From the cell containing the given text, extract its center point as [x, y] coordinate. 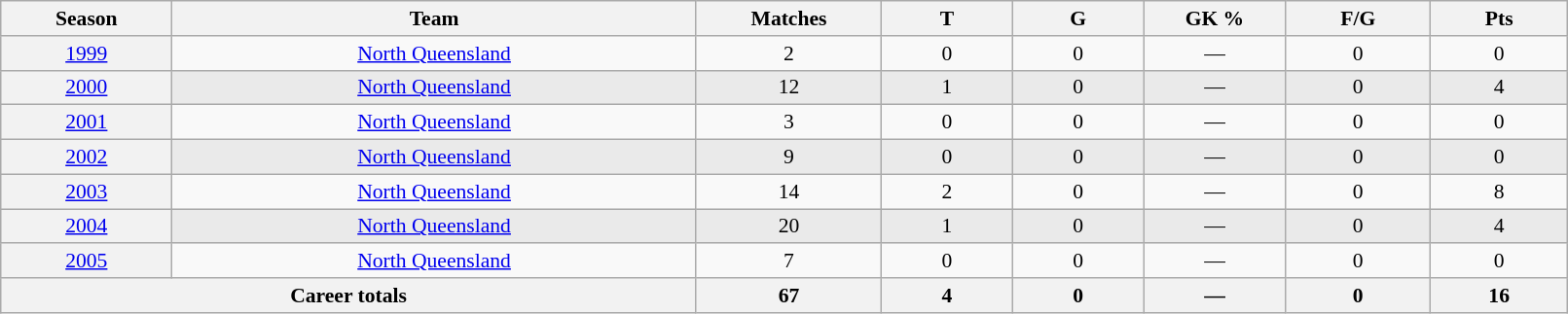
14 [788, 192]
Team [434, 18]
7 [788, 262]
Matches [788, 18]
F/G [1358, 18]
2005 [87, 262]
Pts [1499, 18]
2002 [87, 157]
2000 [87, 87]
T [948, 18]
20 [788, 227]
2004 [87, 227]
Career totals [348, 296]
9 [788, 157]
12 [788, 87]
16 [1499, 296]
2001 [87, 122]
G [1078, 18]
8 [1499, 192]
67 [788, 296]
1999 [87, 53]
Season [87, 18]
2003 [87, 192]
GK % [1215, 18]
3 [788, 122]
